From the cell containing the given text, extract its center point as (X, Y) coordinate. 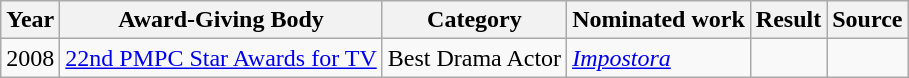
Impostora (659, 58)
Category (474, 20)
2008 (30, 58)
Nominated work (659, 20)
Result (788, 20)
Award-Giving Body (221, 20)
Year (30, 20)
Source (868, 20)
22nd PMPC Star Awards for TV (221, 58)
Best Drama Actor (474, 58)
